Determine the (x, y) coordinate at the center of the cell enclosing the given text.  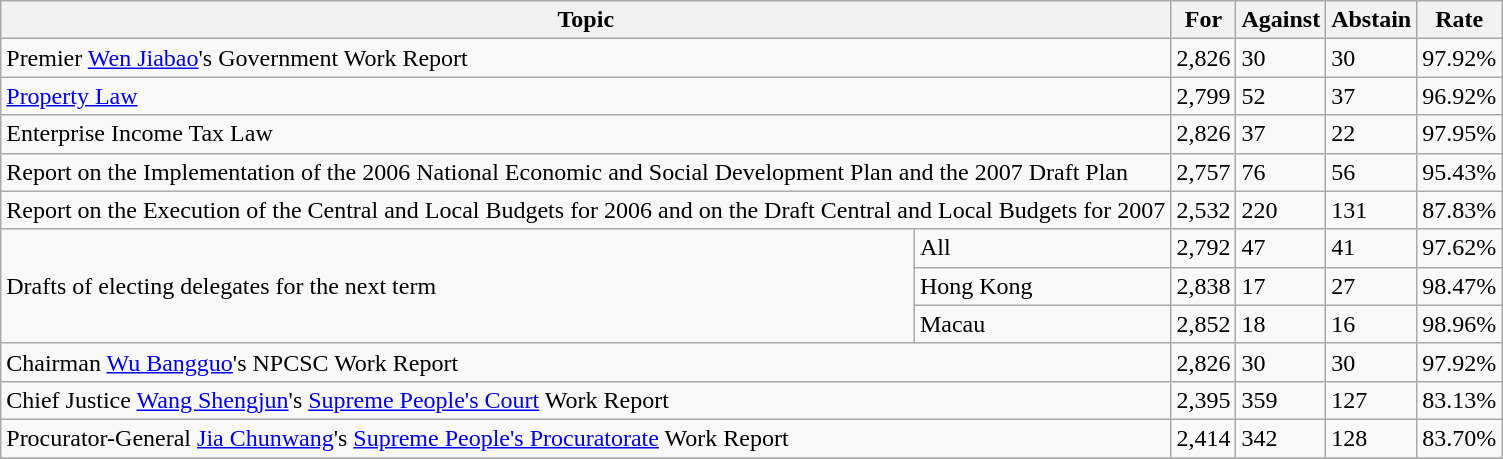
Procurator-General Jia Chunwang's Supreme People's Procuratorate Work Report (586, 438)
Chief Justice Wang Shengjun's Supreme People's Court Work Report (586, 400)
128 (1372, 438)
2,799 (1204, 96)
Premier Wen Jiabao's Government Work Report (586, 58)
52 (1281, 96)
Rate (1460, 20)
97.95% (1460, 134)
16 (1372, 324)
Macau (1042, 324)
131 (1372, 210)
87.83% (1460, 210)
56 (1372, 172)
Abstain (1372, 20)
83.70% (1460, 438)
2,414 (1204, 438)
2,395 (1204, 400)
2,532 (1204, 210)
41 (1372, 248)
22 (1372, 134)
Enterprise Income Tax Law (586, 134)
Chairman Wu Bangguo's NPCSC Work Report (586, 362)
342 (1281, 438)
83.13% (1460, 400)
Report on the Implementation of the 2006 National Economic and Social Development Plan and the 2007 Draft Plan (586, 172)
97.62% (1460, 248)
Hong Kong (1042, 286)
2,838 (1204, 286)
98.96% (1460, 324)
18 (1281, 324)
220 (1281, 210)
96.92% (1460, 96)
2,852 (1204, 324)
For (1204, 20)
47 (1281, 248)
Property Law (586, 96)
Drafts of electing delegates for the next term (458, 286)
All (1042, 248)
127 (1372, 400)
2,757 (1204, 172)
76 (1281, 172)
95.43% (1460, 172)
27 (1372, 286)
2,792 (1204, 248)
17 (1281, 286)
Topic (586, 20)
Report on the Execution of the Central and Local Budgets for 2006 and on the Draft Central and Local Budgets for 2007 (586, 210)
359 (1281, 400)
98.47% (1460, 286)
Against (1281, 20)
